Search for the cell housing the specified text and yield its (X, Y) center coordinate. 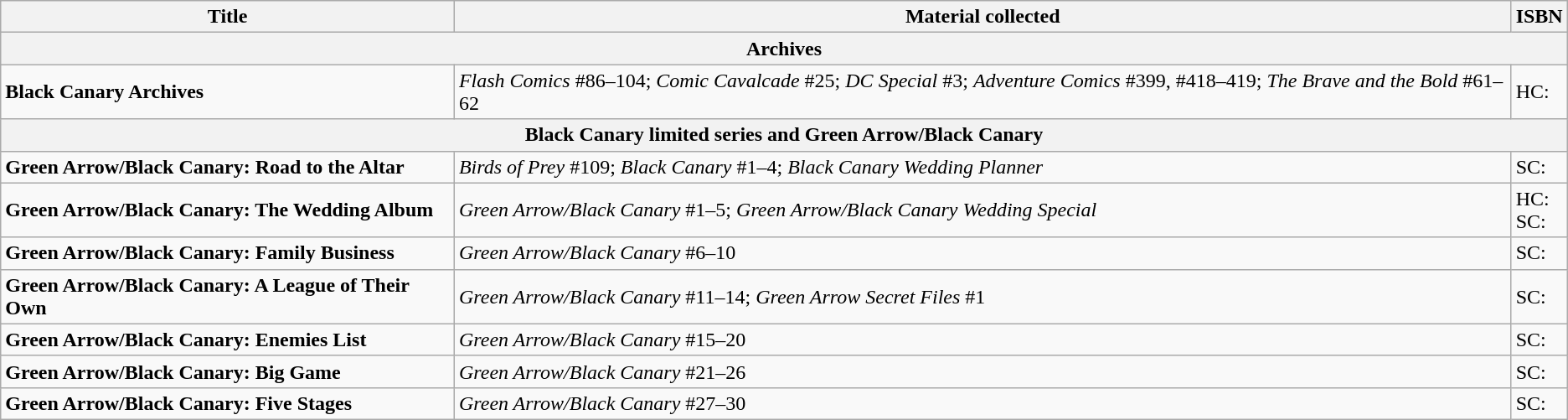
HC: SC: (1540, 210)
Green Arrow/Black Canary: The Wedding Album (228, 210)
Title (228, 17)
Green Arrow/Black Canary: Enemies List (228, 340)
Green Arrow/Black Canary #6–10 (983, 253)
Material collected (983, 17)
HC: (1540, 92)
Green Arrow/Black Canary #27–30 (983, 403)
Green Arrow/Black Canary #15–20 (983, 340)
ISBN (1540, 17)
Green Arrow/Black Canary: Five Stages (228, 403)
Black Canary Archives (228, 92)
Birds of Prey #109; Black Canary #1–4; Black Canary Wedding Planner (983, 167)
Green Arrow/Black Canary: Big Game (228, 371)
Green Arrow/Black Canary: Family Business (228, 253)
Green Arrow/Black Canary #11–14; Green Arrow Secret Files #1 (983, 297)
Green Arrow/Black Canary #21–26 (983, 371)
Green Arrow/Black Canary: Road to the Altar (228, 167)
Black Canary limited series and Green Arrow/Black Canary (784, 135)
Green Arrow/Black Canary: A League of Their Own (228, 297)
Archives (784, 49)
Flash Comics #86–104; Comic Cavalcade #25; DC Special #3; Adventure Comics #399, #418–419; The Brave and the Bold #61–62 (983, 92)
Green Arrow/Black Canary #1–5; Green Arrow/Black Canary Wedding Special (983, 210)
